Detect which cell encompasses the target text, then output its [x, y] center coordinate. 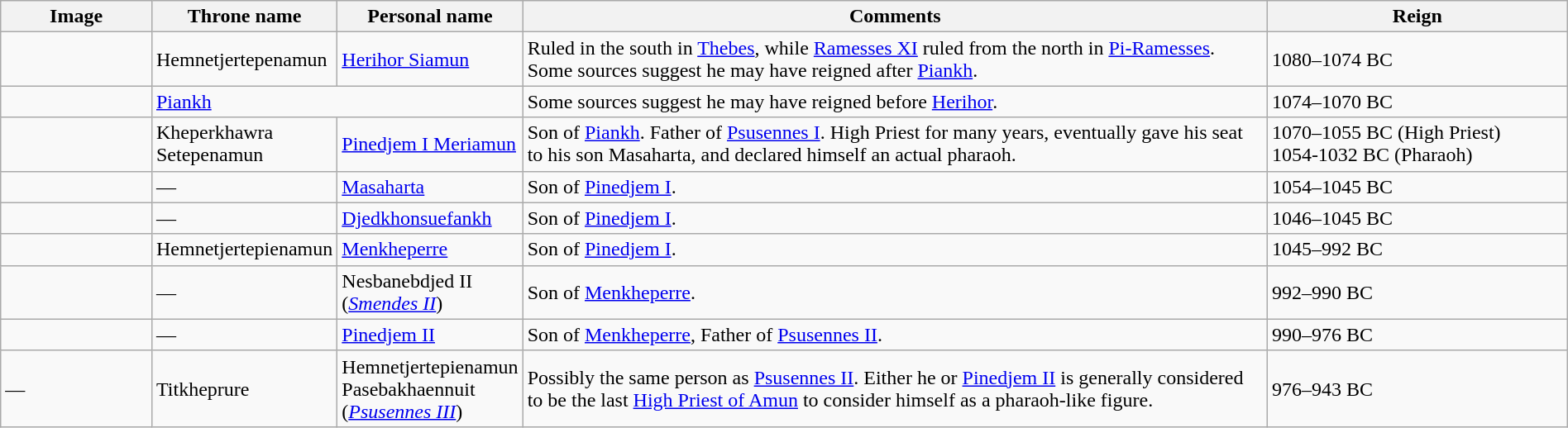
Kheperkhawra Setepenamun [244, 144]
Menkheperre [430, 250]
Masaharta [430, 187]
Hemnetjertepienamun Pasebakhaennuit (Psusennes III) [430, 388]
992–990 BC [1417, 292]
Nesbanebdjed II (Smendes II) [430, 292]
Ruled in the south in Thebes, while Ramesses XI ruled from the north in Pi-Ramesses. Some sources suggest he may have reigned after Piankh. [895, 59]
990–976 BC [1417, 335]
Son of Menkheperre. [895, 292]
976–943 BC [1417, 388]
1054–1045 BC [1417, 187]
Some sources suggest he may have reigned before Herihor. [895, 102]
Djedkhonsuefankh [430, 218]
Reign [1417, 17]
Titkheprure [244, 388]
Son of Menkheperre, Father of Psusennes II. [895, 335]
Comments [895, 17]
Pinedjem II [430, 335]
1070–1055 BC (High Priest)1054-1032 BC (Pharaoh) [1417, 144]
Pinedjem I Meriamun [430, 144]
Personal name [430, 17]
Hemnetjertepienamun [244, 250]
Herihor Siamun [430, 59]
Piankh [337, 102]
1074–1070 BC [1417, 102]
Hemnetjertepenamun [244, 59]
Image [76, 17]
Throne name [244, 17]
1045–992 BC [1417, 250]
1046–1045 BC [1417, 218]
1080–1074 BC [1417, 59]
